Return [x, y] of the center of cell containing provided text 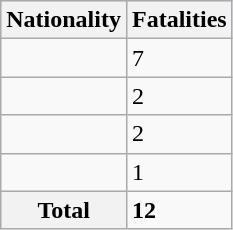
Fatalities [179, 20]
Nationality [64, 20]
Total [64, 210]
1 [179, 172]
12 [179, 210]
7 [179, 58]
